Determine the [x, y] coordinate at the center of the cell enclosing the given text.  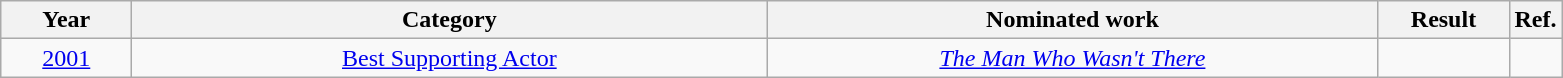
Ref. [1536, 20]
The Man Who Wasn't There [1072, 58]
Year [66, 20]
2001 [66, 58]
Nominated work [1072, 20]
Category [450, 20]
Best Supporting Actor [450, 58]
Result [1444, 20]
